Find where the given text appears and provide that cell's center as (X, Y) coordinate. 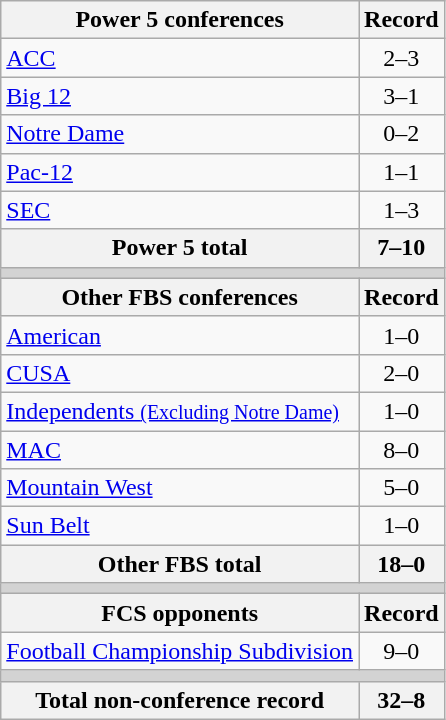
1–1 (402, 172)
Independents (Excluding Notre Dame) (180, 411)
MAC (180, 449)
2–3 (402, 58)
Pac-12 (180, 172)
Notre Dame (180, 134)
Total non-conference record (180, 700)
8–0 (402, 449)
18–0 (402, 564)
FCS opponents (180, 613)
Power 5 total (180, 248)
Mountain West (180, 488)
Big 12 (180, 96)
SEC (180, 210)
Power 5 conferences (180, 20)
5–0 (402, 488)
Sun Belt (180, 526)
1–3 (402, 210)
American (180, 335)
Other FBS conferences (180, 297)
Football Championship Subdivision (180, 651)
Other FBS total (180, 564)
0–2 (402, 134)
CUSA (180, 373)
9–0 (402, 651)
7–10 (402, 248)
2–0 (402, 373)
3–1 (402, 96)
ACC (180, 58)
32–8 (402, 700)
